Return the (x, y) coordinate for the center point of the cell that contains the specified text.  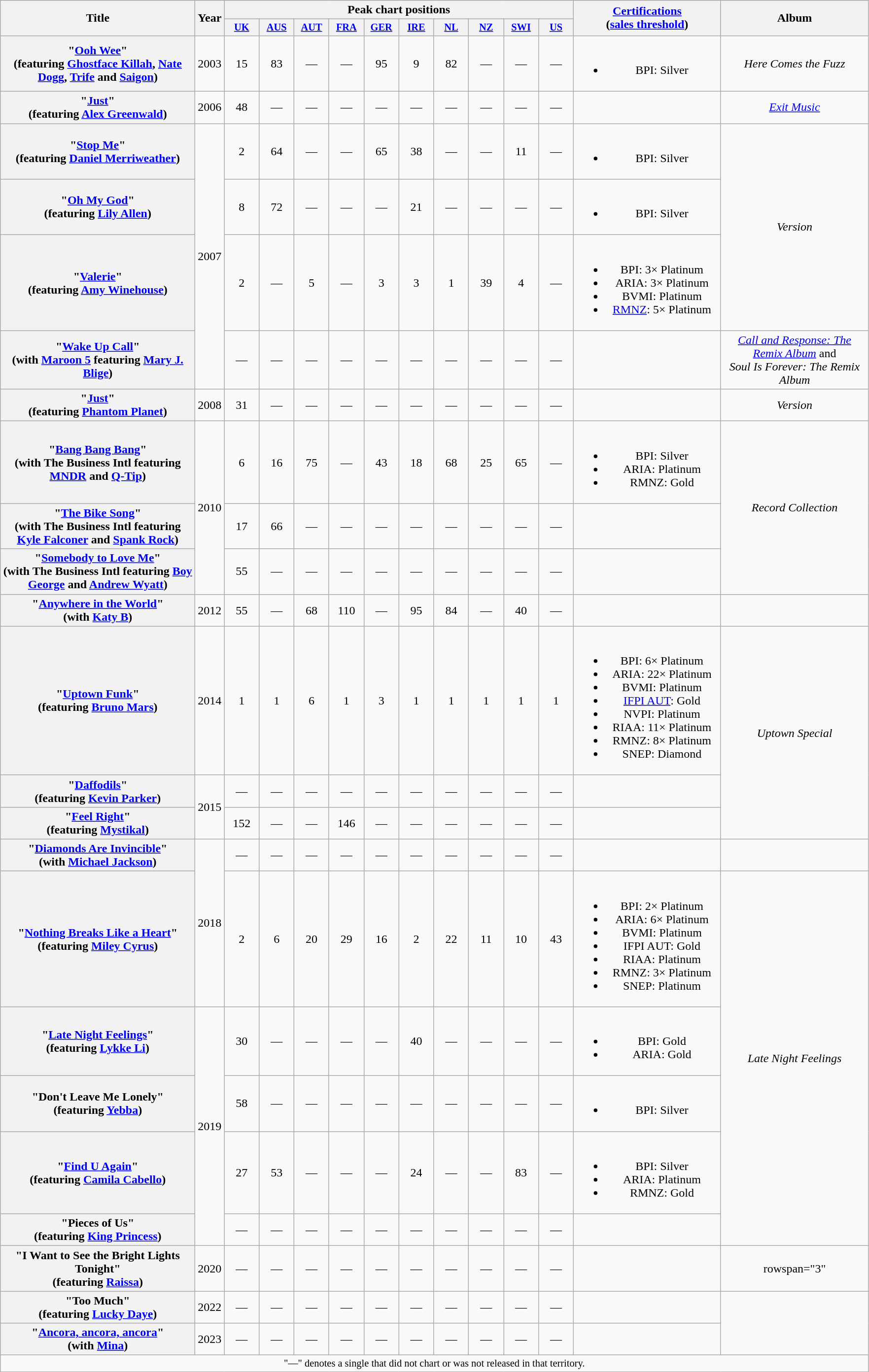
"The Bike Song"(with The Business Intl featuring Kyle Falconer and Spank Rock) (98, 526)
"Stop Me"(featuring Daniel Merriweather) (98, 152)
18 (416, 462)
"Anywhere in the World"(with Katy B) (98, 610)
IRE (416, 28)
"Diamonds Are Invincible"(with Michael Jackson) (98, 855)
FRA (346, 28)
UK (242, 28)
152 (242, 823)
66 (277, 526)
9 (416, 63)
58 (242, 1104)
Certifications(sales threshold) (647, 18)
Record Collection (795, 507)
2007 (210, 256)
2022 (210, 1307)
AUS (277, 28)
"Find U Again"(featuring Camila Cabello) (98, 1172)
29 (346, 939)
10 (521, 939)
31 (242, 405)
NL (452, 28)
"Pieces of Us"(featuring King Princess) (98, 1230)
72 (277, 207)
US (556, 28)
"Ancora, ancora, ancora"(with Mina) (98, 1339)
8 (242, 207)
"Nothing Breaks Like a Heart"(featuring Miley Cyrus) (98, 939)
"Oh My God"(featuring Lily Allen) (98, 207)
"Too Much"(featuring Lucky Daye) (98, 1307)
48 (242, 107)
Call and Response: The Remix Album and Soul Is Forever: The Remix Album (795, 360)
"—" denotes a single that did not chart or was not released in that territory. (435, 1364)
Exit Music (795, 107)
2023 (210, 1339)
"Ooh Wee"(featuring Ghostface Killah, Nate Dogg, Trife and Saigon) (98, 63)
BPI: 6× PlatinumARIA: 22× PlatinumBVMI: PlatinumIFPI AUT: GoldNVPI: PlatinumRIAA: 11× PlatinumRMNZ: 8× PlatinumSNEP: Diamond (647, 701)
BPI: GoldARIA: Gold (647, 1041)
39 (486, 283)
Album (795, 18)
2006 (210, 107)
2018 (210, 923)
17 (242, 526)
2003 (210, 63)
"Uptown Funk"(featuring Bruno Mars) (98, 701)
"Just"(featuring Phantom Planet) (98, 405)
2014 (210, 701)
"Valerie"(featuring Amy Winehouse) (98, 283)
"Late Night Feelings"(featuring Lykke Li) (98, 1041)
Year (210, 18)
"I Want to See the Bright Lights Tonight"(featuring Raissa) (98, 1269)
110 (346, 610)
22 (452, 939)
Late Night Feelings (795, 1058)
"Just"(featuring Alex Greenwald) (98, 107)
30 (242, 1041)
27 (242, 1172)
25 (486, 462)
20 (312, 939)
64 (277, 152)
NZ (486, 28)
75 (312, 462)
"Bang Bang Bang"(with The Business Intl featuring MNDR and Q-Tip) (98, 462)
4 (521, 283)
rowspan="3" (795, 1269)
BPI: 2× PlatinumARIA: 6× PlatinumBVMI: PlatinumIFPI AUT: GoldRIAA: PlatinumRMNZ: 3× PlatinumSNEP: Platinum (647, 939)
Peak chart positions (399, 10)
84 (452, 610)
5 (312, 283)
146 (346, 823)
"Don't Leave Me Lonely" (featuring Yebba) (98, 1104)
2020 (210, 1269)
15 (242, 63)
Uptown Special (795, 733)
"Somebody to Love Me"(with The Business Intl featuring Boy George and Andrew Wyatt) (98, 571)
"Daffodils"(featuring Kevin Parker) (98, 791)
GER (382, 28)
38 (416, 152)
2012 (210, 610)
2019 (210, 1126)
SWI (521, 28)
"Wake Up Call"(with Maroon 5 featuring Mary J. Blige) (98, 360)
53 (277, 1172)
2015 (210, 807)
BPI: 3× PlatinumARIA: 3× PlatinumBVMI: PlatinumRMNZ: 5× Platinum (647, 283)
Title (98, 18)
21 (416, 207)
24 (416, 1172)
2008 (210, 405)
Here Comes the Fuzz (795, 63)
AUT (312, 28)
82 (452, 63)
"Feel Right"(featuring Mystikal) (98, 823)
2010 (210, 507)
